Detect which cell encompasses the target text, then output its (x, y) center coordinate. 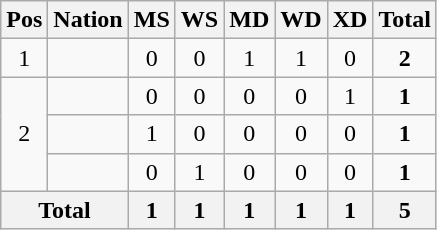
WS (199, 20)
WD (301, 20)
Pos (24, 20)
MD (250, 20)
MS (152, 20)
XD (350, 20)
5 (405, 210)
Nation (88, 20)
